Capture the cell that displays the provided text and extract its [X, Y] central coordinate. 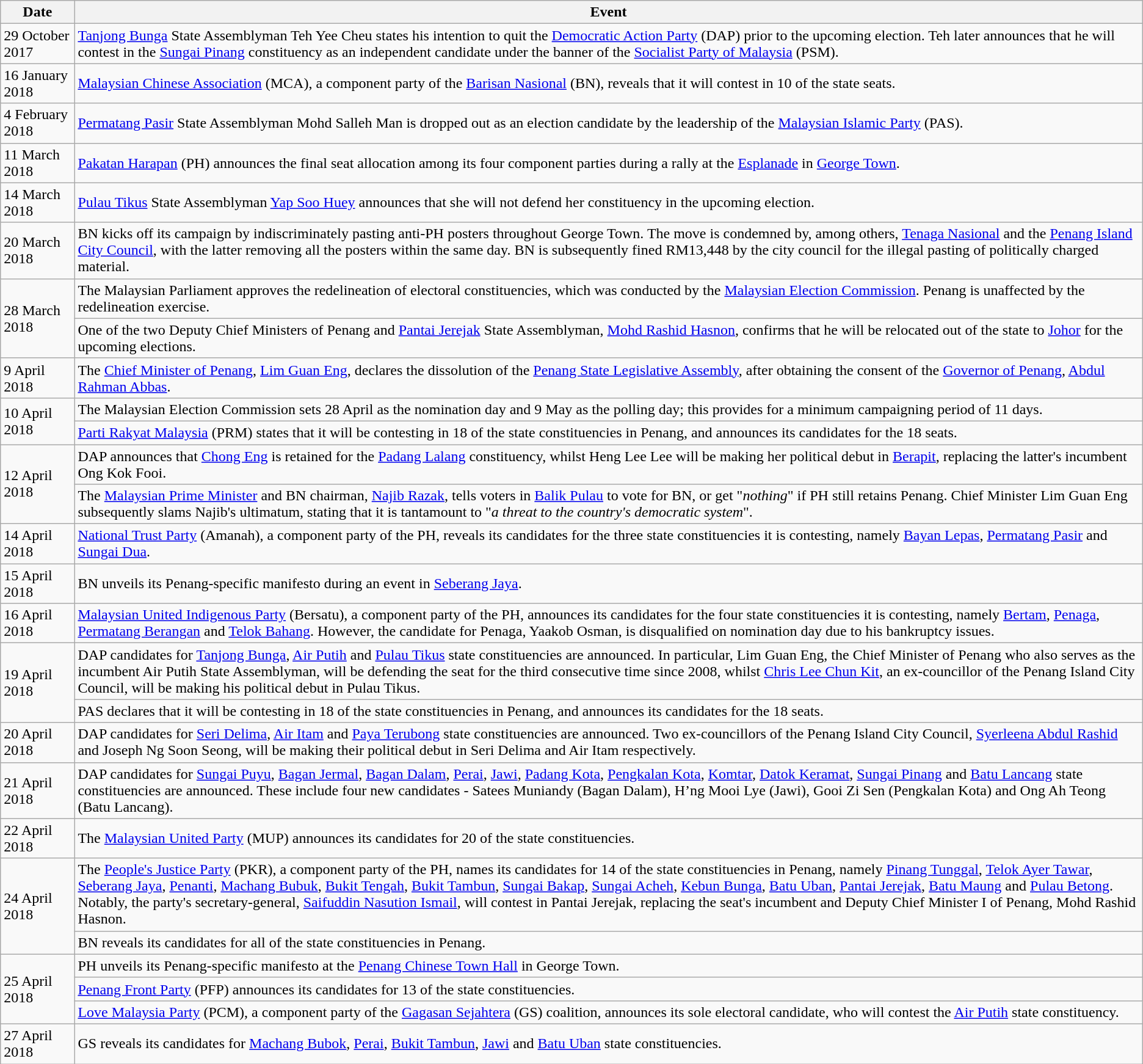
19 April 2018 [38, 683]
Pulau Tikus State Assemblyman Yap Soo Huey announces that she will not defend her constituency in the upcoming election. [608, 203]
21 April 2018 [38, 790]
Date [38, 12]
Pakatan Harapan (PH) announces the final seat allocation among its four component parties during a rally at the Esplanade in George Town. [608, 162]
15 April 2018 [38, 584]
PH unveils its Penang-specific manifesto at the Penang Chinese Town Hall in George Town. [608, 966]
The Malaysian United Party (MUP) announces its candidates for 20 of the state constituencies. [608, 838]
BN reveals its candidates for all of the state constituencies in Penang. [608, 942]
12 April 2018 [38, 484]
Event [608, 12]
14 April 2018 [38, 544]
9 April 2018 [38, 377]
Penang Front Party (PFP) announces its candidates for 13 of the state constituencies. [608, 989]
29 October 2017 [38, 44]
16 January 2018 [38, 83]
PAS declares that it will be contesting in 18 of the state constituencies in Penang, and announces its candidates for the 18 seats. [608, 711]
20 March 2018 [38, 250]
4 February 2018 [38, 123]
14 March 2018 [38, 203]
Malaysian Chinese Association (MCA), a component party of the Barisan Nasional (BN), reveals that it will contest in 10 of the state seats. [608, 83]
BN unveils its Penang-specific manifesto during an event in Seberang Jaya. [608, 584]
27 April 2018 [38, 1043]
28 March 2018 [38, 318]
Permatang Pasir State Assemblyman Mohd Salleh Man is dropped out as an election candidate by the leadership of the Malaysian Islamic Party (PAS). [608, 123]
24 April 2018 [38, 906]
GS reveals its candidates for Machang Bubok, Perai, Bukit Tambun, Jawi and Batu Uban state constituencies. [608, 1043]
22 April 2018 [38, 838]
20 April 2018 [38, 743]
11 March 2018 [38, 162]
16 April 2018 [38, 623]
10 April 2018 [38, 421]
25 April 2018 [38, 989]
